Determine the (X, Y) coordinate at the center of the cell enclosing the given text.  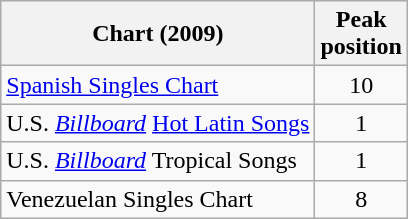
8 (361, 199)
U.S. Billboard Tropical Songs (158, 161)
Chart (2009) (158, 34)
10 (361, 85)
Peakposition (361, 34)
U.S. Billboard Hot Latin Songs (158, 123)
Venezuelan Singles Chart (158, 199)
Spanish Singles Chart (158, 85)
